Scan for the cell matching the given text and deliver its [x, y] coordinate at center. 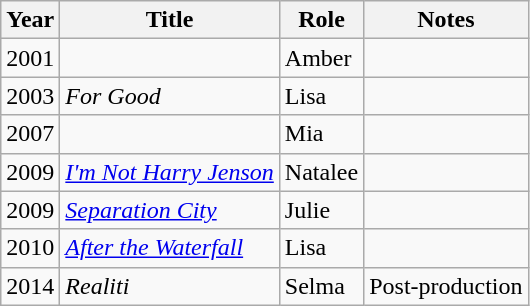
Notes [446, 20]
Amber [321, 58]
For Good [170, 96]
Natalee [321, 172]
Selma [321, 286]
2003 [30, 96]
Separation City [170, 210]
Year [30, 20]
2014 [30, 286]
2010 [30, 248]
Realiti [170, 286]
I'm Not Harry Jenson [170, 172]
Title [170, 20]
After the Waterfall [170, 248]
2007 [30, 134]
Post-production [446, 286]
Mia [321, 134]
2001 [30, 58]
Role [321, 20]
Julie [321, 210]
